Extract the (X, Y) coordinate from the center of the cell holding the provided text.  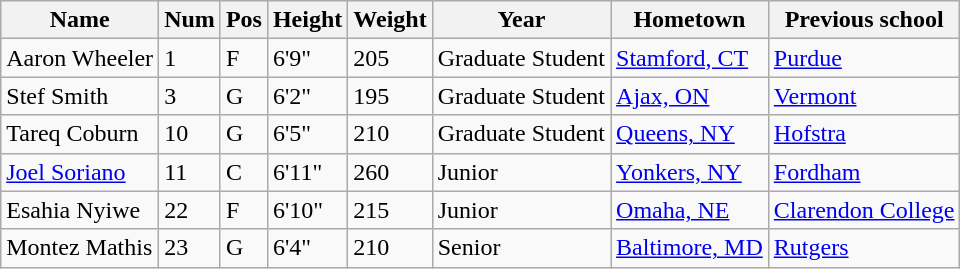
Pos (244, 20)
205 (390, 58)
Height (307, 20)
22 (190, 210)
Tareq Coburn (80, 134)
Fordham (864, 172)
Weight (390, 20)
Num (190, 20)
6'9" (307, 58)
6'5" (307, 134)
Year (521, 20)
6'2" (307, 96)
Senior (521, 248)
Stamford, CT (690, 58)
Hometown (690, 20)
23 (190, 248)
3 (190, 96)
Omaha, NE (690, 210)
Stef Smith (80, 96)
Name (80, 20)
Ajax, ON (690, 96)
Vermont (864, 96)
Baltimore, MD (690, 248)
Aaron Wheeler (80, 58)
6'4" (307, 248)
1 (190, 58)
10 (190, 134)
6'10" (307, 210)
260 (390, 172)
Montez Mathis (80, 248)
Rutgers (864, 248)
Queens, NY (690, 134)
Yonkers, NY (690, 172)
6'11" (307, 172)
215 (390, 210)
Clarendon College (864, 210)
195 (390, 96)
Previous school (864, 20)
Purdue (864, 58)
Hofstra (864, 134)
Esahia Nyiwe (80, 210)
11 (190, 172)
C (244, 172)
Joel Soriano (80, 172)
